For the text-containing cell, return its midpoint in [x, y] coordinate format. 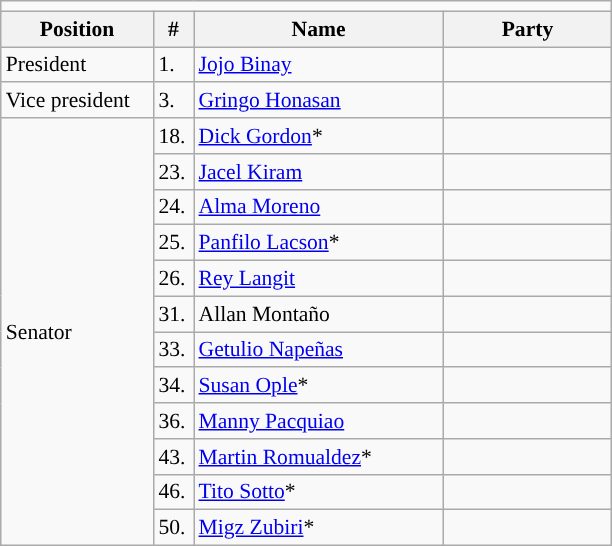
Manny Pacquiao [319, 421]
Tito Sotto* [319, 492]
Senator [78, 332]
31. [173, 314]
Vice president [78, 101]
Gringo Honasan [319, 101]
46. [173, 492]
Dick Gordon* [319, 136]
26. [173, 279]
34. [173, 386]
Rey Langit [319, 279]
Susan Ople* [319, 386]
Getulio Napeñas [319, 350]
33. [173, 350]
18. [173, 136]
24. [173, 207]
Migz Zubiri* [319, 528]
43. [173, 457]
50. [173, 528]
36. [173, 421]
23. [173, 172]
1. [173, 65]
Jacel Kiram [319, 172]
President [78, 65]
Jojo Binay [319, 65]
Party [528, 29]
Name [319, 29]
Position [78, 29]
Panfilo Lacson* [319, 243]
Alma Moreno [319, 207]
Allan Montaño [319, 314]
25. [173, 243]
3. [173, 101]
Martin Romualdez* [319, 457]
# [173, 29]
